Search for the cell housing the specified text and yield its (X, Y) center coordinate. 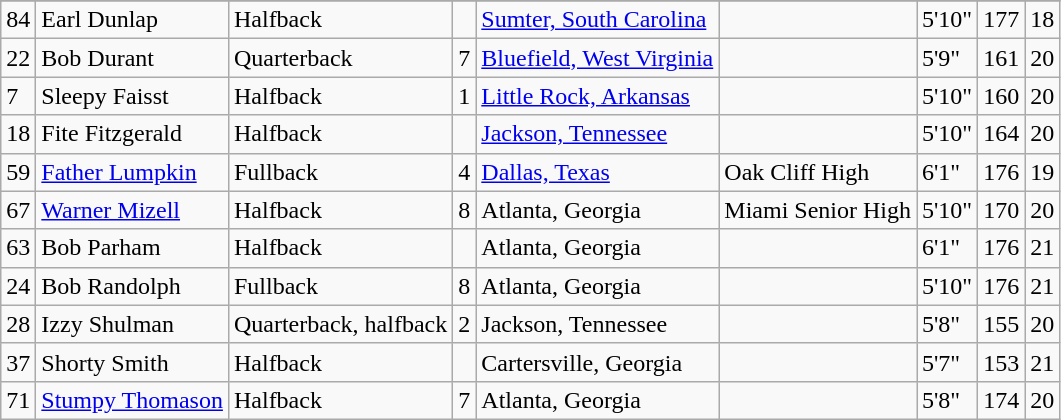
160 (1002, 96)
1 (464, 96)
24 (18, 286)
22 (18, 58)
Earl Dunlap (132, 20)
161 (1002, 58)
155 (1002, 324)
Dallas, Texas (598, 172)
Quarterback, halfback (340, 324)
Izzy Shulman (132, 324)
19 (1042, 172)
Quarterback (340, 58)
Bob Durant (132, 58)
63 (18, 248)
170 (1002, 210)
164 (1002, 134)
84 (18, 20)
Cartersville, Georgia (598, 362)
Bluefield, West Virginia (598, 58)
174 (1002, 400)
28 (18, 324)
59 (18, 172)
5'9" (946, 58)
2 (464, 324)
Miami Senior High (818, 210)
Warner Mizell (132, 210)
71 (18, 400)
37 (18, 362)
Oak Cliff High (818, 172)
Fite Fitzgerald (132, 134)
153 (1002, 362)
Stumpy Thomason (132, 400)
177 (1002, 20)
Sleepy Faisst (132, 96)
67 (18, 210)
Shorty Smith (132, 362)
Father Lumpkin (132, 172)
Little Rock, Arkansas (598, 96)
Bob Randolph (132, 286)
4 (464, 172)
5'7" (946, 362)
Sumter, South Carolina (598, 20)
Bob Parham (132, 248)
